Scan for the cell matching the given text and deliver its [x, y] coordinate at center. 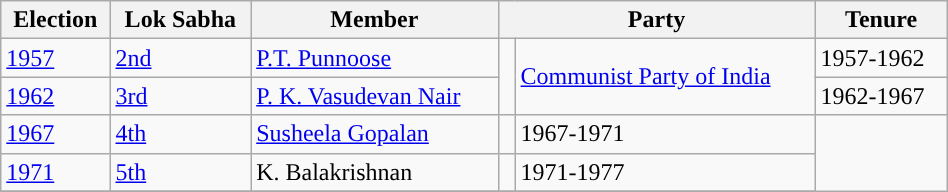
Lok Sabha [180, 20]
Tenure [881, 20]
K. Balakrishnan [374, 172]
3rd [180, 96]
1971-1977 [665, 172]
1971 [56, 172]
1962 [56, 96]
Election [56, 20]
Party [656, 20]
5th [180, 172]
P. K. Vasudevan Nair [374, 96]
1962-1967 [881, 96]
P.T. Punnoose [374, 58]
1957 [56, 58]
4th [180, 134]
1957-1962 [881, 58]
Communist Party of India [665, 77]
Susheela Gopalan [374, 134]
1967 [56, 134]
2nd [180, 58]
1967-1971 [665, 134]
Member [374, 20]
